Output the [X, Y] coordinate of the center of the cell containing the given text.  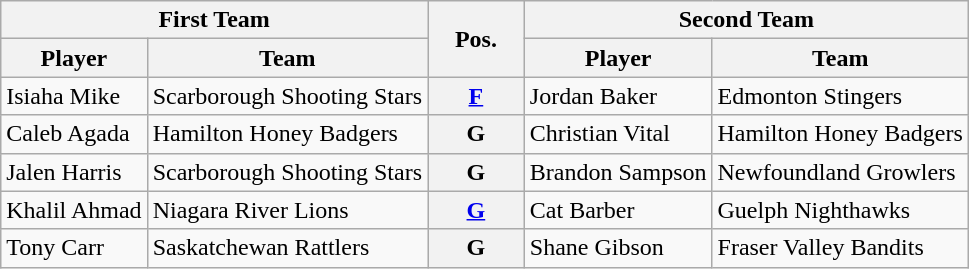
Shane Gibson [618, 248]
Isiaha Mike [74, 96]
F [476, 96]
Fraser Valley Bandits [840, 248]
Second Team [746, 20]
Brandon Sampson [618, 172]
Newfoundland Growlers [840, 172]
Pos. [476, 39]
Cat Barber [618, 210]
Saskatchewan Rattlers [287, 248]
Niagara River Lions [287, 210]
Guelph Nighthawks [840, 210]
Tony Carr [74, 248]
Khalil Ahmad [74, 210]
First Team [214, 20]
Christian Vital [618, 134]
Caleb Agada [74, 134]
Edmonton Stingers [840, 96]
Jordan Baker [618, 96]
Jalen Harris [74, 172]
